Detect which cell encompasses the target text, then output its (X, Y) center coordinate. 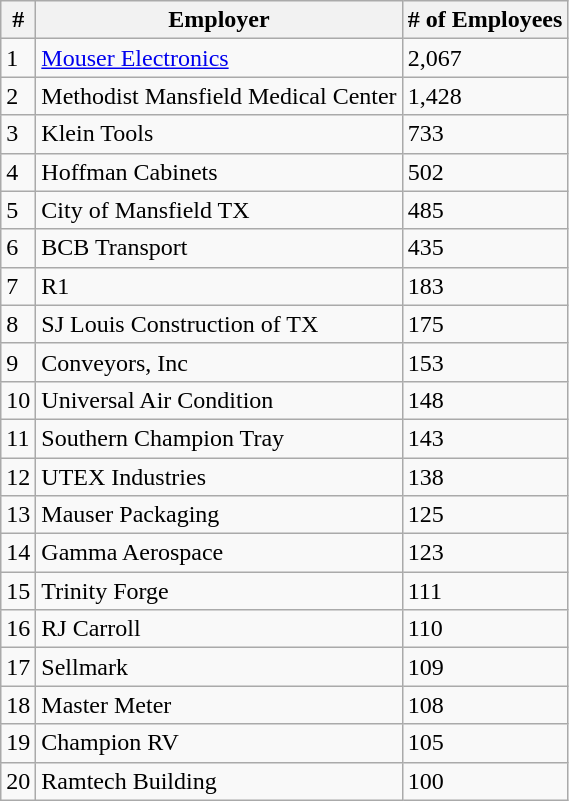
435 (485, 248)
Methodist Mansfield Medical Center (219, 96)
Sellmark (219, 667)
175 (485, 324)
9 (18, 362)
19 (18, 743)
105 (485, 743)
Gamma Aerospace (219, 553)
1,428 (485, 96)
8 (18, 324)
Ramtech Building (219, 781)
11 (18, 438)
Southern Champion Tray (219, 438)
12 (18, 477)
Hoffman Cabinets (219, 172)
17 (18, 667)
108 (485, 705)
Mouser Electronics (219, 58)
Universal Air Condition (219, 400)
2,067 (485, 58)
Conveyors, Inc (219, 362)
City of Mansfield TX (219, 210)
Employer (219, 20)
143 (485, 438)
485 (485, 210)
14 (18, 553)
16 (18, 629)
733 (485, 134)
Trinity Forge (219, 591)
153 (485, 362)
148 (485, 400)
# (18, 20)
20 (18, 781)
183 (485, 286)
UTEX Industries (219, 477)
R1 (219, 286)
100 (485, 781)
SJ Louis Construction of TX (219, 324)
110 (485, 629)
111 (485, 591)
# of Employees (485, 20)
123 (485, 553)
3 (18, 134)
502 (485, 172)
Champion RV (219, 743)
RJ Carroll (219, 629)
6 (18, 248)
Master Meter (219, 705)
Mauser Packaging (219, 515)
10 (18, 400)
125 (485, 515)
Klein Tools (219, 134)
15 (18, 591)
18 (18, 705)
BCB Transport (219, 248)
13 (18, 515)
2 (18, 96)
7 (18, 286)
138 (485, 477)
4 (18, 172)
5 (18, 210)
109 (485, 667)
1 (18, 58)
